Return [x, y] of the center of cell containing provided text 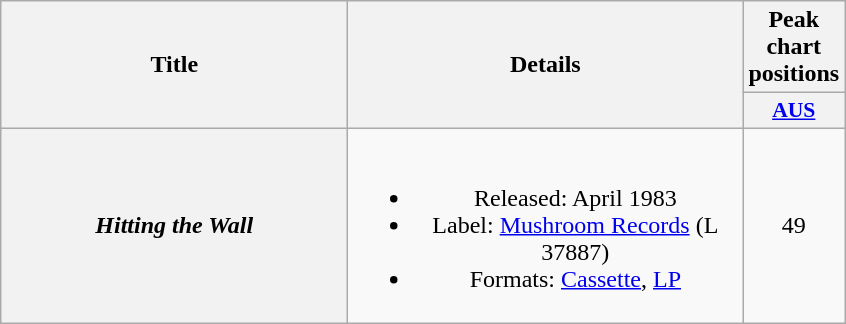
Peak chart positions [794, 47]
Details [546, 65]
49 [794, 225]
Hitting the Wall [174, 225]
Released: April 1983Label: Mushroom Records (L 37887)Formats: Cassette, LP [546, 225]
AUS [794, 111]
Title [174, 65]
